Capture the cell that displays the provided text and extract its (x, y) central coordinate. 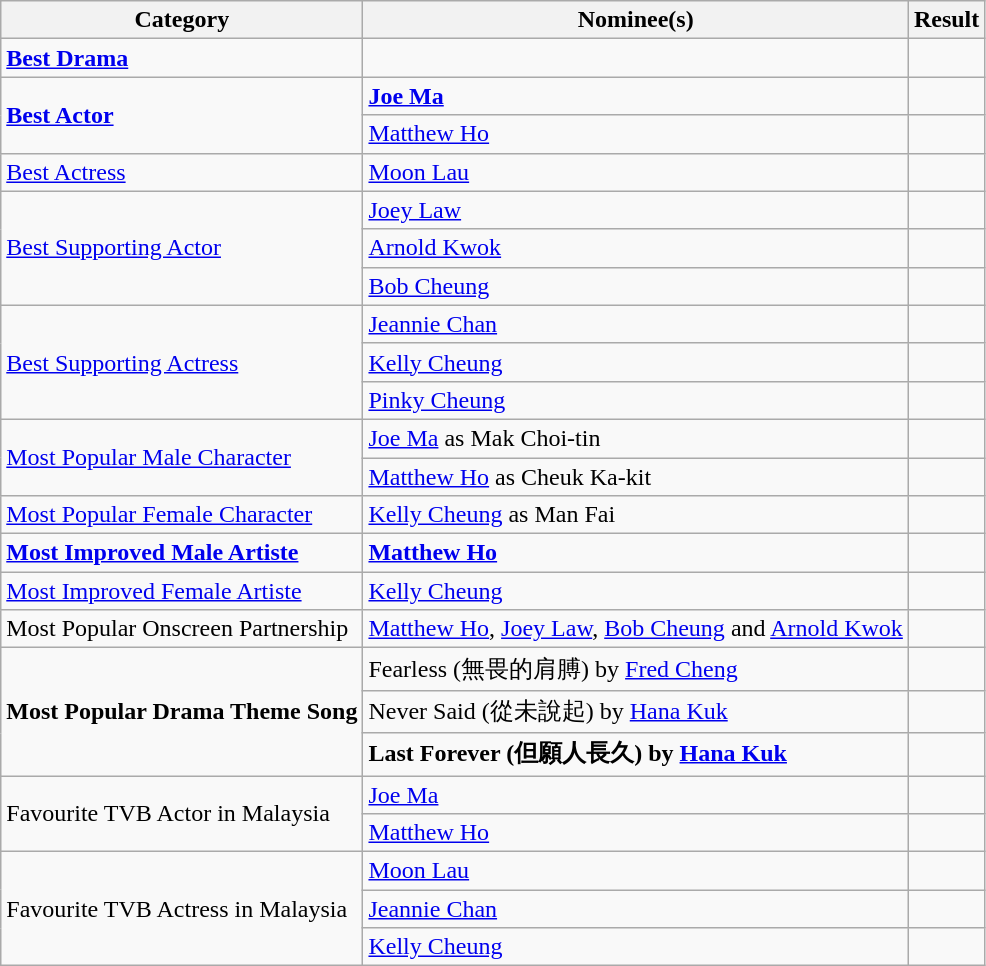
Arnold Kwok (636, 248)
Most Popular Male Character (182, 457)
Nominee(s) (636, 20)
Category (182, 20)
Matthew Ho, Joey Law, Bob Cheung and Arnold Kwok (636, 629)
Matthew Ho as Cheuk Ka-kit (636, 477)
Kelly Cheung as Man Fai (636, 515)
Best Actor (182, 115)
Most Popular Female Character (182, 515)
Most Improved Female Artiste (182, 591)
Last Forever (但願人長久) by Hana Kuk (636, 754)
Best Actress (182, 172)
Result (946, 20)
Most Popular Onscreen Partnership (182, 629)
Bob Cheung (636, 286)
Best Drama (182, 58)
Favourite TVB Actress in Malaysia (182, 909)
Never Said (從未說起) by Hana Kuk (636, 712)
Fearless (無畏的肩膊) by Fred Cheng (636, 670)
Best Supporting Actress (182, 362)
Most Popular Drama Theme Song (182, 712)
Joey Law (636, 210)
Most Improved Male Artiste (182, 553)
Favourite TVB Actor in Malaysia (182, 814)
Best Supporting Actor (182, 248)
Joe Ma as Mak Choi-tin (636, 438)
Pinky Cheung (636, 400)
